Detect which cell encompasses the target text, then output its (x, y) center coordinate. 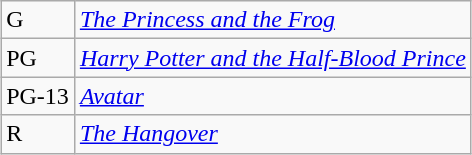
The Princess and the Frog (272, 20)
The Hangover (272, 134)
PG (38, 58)
R (38, 134)
G (38, 20)
Avatar (272, 96)
Harry Potter and the Half-Blood Prince (272, 58)
PG-13 (38, 96)
